Search for the cell housing the specified text and yield its (x, y) center coordinate. 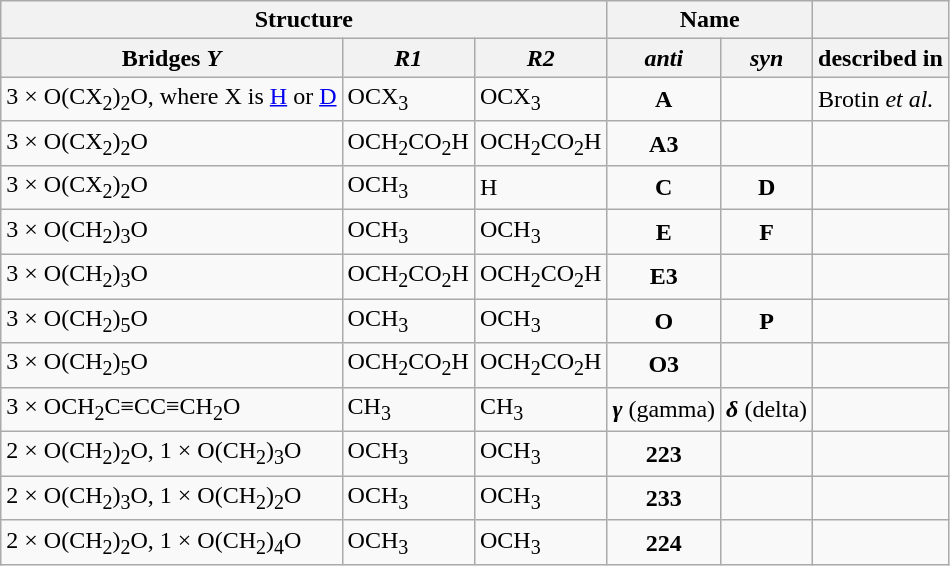
A3 (664, 143)
F (767, 232)
2 × O(CH2)2O, 1 × O(CH2)4O (172, 542)
anti (664, 58)
Name (710, 20)
3 × OCH2C≡CC≡CH2O (172, 409)
223 (664, 454)
3 × O(CX2)2O, where X is H or D (172, 99)
P (767, 321)
γ (gamma) (664, 409)
2 × O(CH2)3O, 1 × O(CH2)2O (172, 498)
δ (delta) (767, 409)
H (540, 188)
syn (767, 58)
Brotin et al. (881, 99)
C (664, 188)
A (664, 99)
E3 (664, 276)
E (664, 232)
R1 (408, 58)
O (664, 321)
described in (881, 58)
233 (664, 498)
2 × O(CH2)2O, 1 × O(CH2)3O (172, 454)
O3 (664, 365)
R2 (540, 58)
224 (664, 542)
Bridges Y (172, 58)
D (767, 188)
Structure (304, 20)
